Output the (x, y) coordinate of the center of the cell containing the given text.  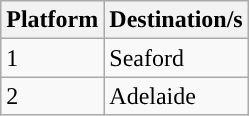
Platform (52, 20)
Destination/s (176, 20)
Adelaide (176, 96)
2 (52, 96)
1 (52, 58)
Seaford (176, 58)
